For the text-containing cell, return its midpoint in [X, Y] coordinate format. 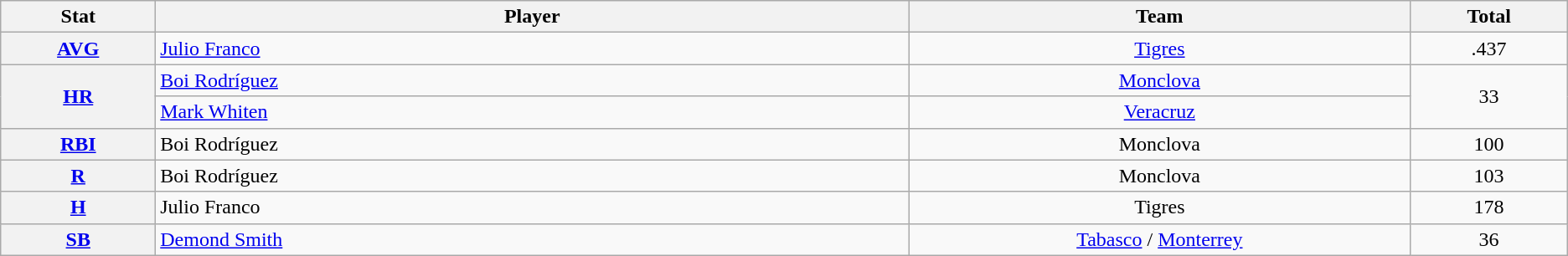
178 [1489, 207]
Team [1159, 17]
H [79, 207]
100 [1489, 144]
Total [1489, 17]
Stat [79, 17]
36 [1489, 239]
SB [79, 239]
Veracruz [1159, 112]
103 [1489, 176]
33 [1489, 96]
RBI [79, 144]
Tabasco / Monterrey [1159, 239]
Mark Whiten [533, 112]
R [79, 176]
Player [533, 17]
HR [79, 96]
Demond Smith [533, 239]
.437 [1489, 49]
AVG [79, 49]
